Return the (x, y) coordinate for the center point of the cell that contains the specified text.  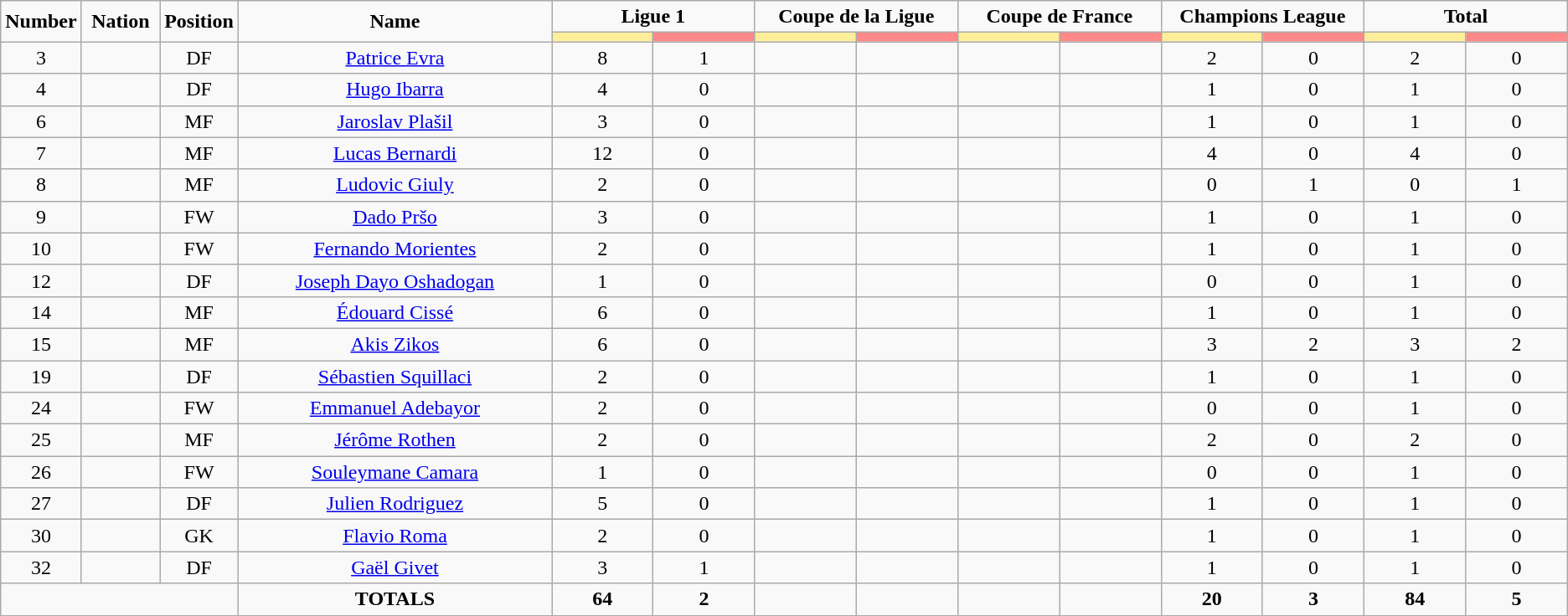
Coupe de France (1060, 17)
Coupe de la Ligue (856, 17)
7 (41, 153)
Julien Rodriguez (395, 504)
10 (41, 249)
84 (1416, 599)
Ludovic Giuly (395, 185)
19 (41, 376)
24 (41, 408)
Hugo Ibarra (395, 90)
14 (41, 312)
Nation (121, 22)
26 (41, 472)
20 (1211, 599)
Lucas Bernardi (395, 153)
Fernando Morientes (395, 249)
Position (199, 22)
Édouard Cissé (395, 312)
Jérôme Rothen (395, 440)
Jaroslav Plašil (395, 121)
15 (41, 344)
Name (395, 22)
Number (41, 22)
Flavio Roma (395, 536)
Patrice Evra (395, 58)
Total (1466, 17)
Champions League (1263, 17)
Joseph Dayo Oshadogan (395, 280)
Ligue 1 (653, 17)
64 (601, 599)
30 (41, 536)
Dado Pršo (395, 217)
Souleymane Camara (395, 472)
Emmanuel Adebayor (395, 408)
27 (41, 504)
32 (41, 567)
Gaël Givet (395, 567)
TOTALS (395, 599)
GK (199, 536)
Akis Zikos (395, 344)
25 (41, 440)
Sébastien Squillaci (395, 376)
9 (41, 217)
